From the cell containing the given text, extract its center point as (x, y) coordinate. 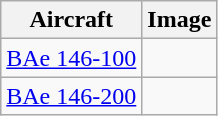
Image (180, 20)
BAe 146-100 (72, 58)
BAe 146-200 (72, 96)
Aircraft (72, 20)
